Determine the (x, y) coordinate at the center of the cell enclosing the given text.  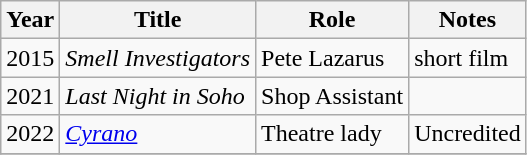
Title (158, 20)
Year (30, 20)
Pete Lazarus (332, 58)
Role (332, 20)
Smell Investigators (158, 58)
short film (468, 58)
Notes (468, 20)
2022 (30, 134)
2015 (30, 58)
2021 (30, 96)
Cyrano (158, 134)
Shop Assistant (332, 96)
Last Night in Soho (158, 96)
Theatre lady (332, 134)
Uncredited (468, 134)
